Output the (X, Y) coordinate of the center of the cell containing the given text.  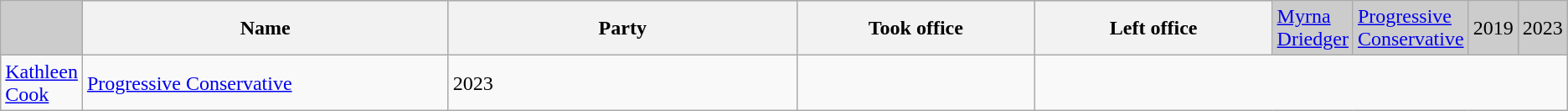
Took office (916, 29)
Left office (1153, 29)
Party (622, 29)
Kathleen Cook (42, 82)
Myrna Driedger (1313, 29)
Name (265, 29)
2019 (1493, 29)
